Extract the (X, Y) coordinate from the center of the cell holding the provided text.  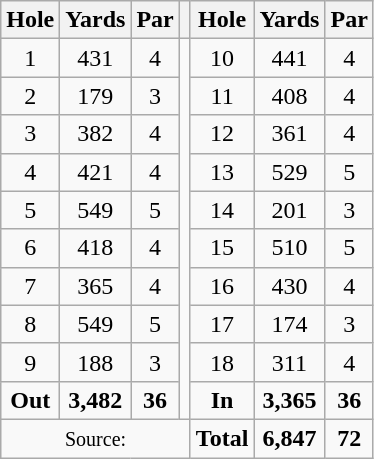
Total (222, 438)
11 (222, 96)
188 (96, 362)
174 (290, 324)
408 (290, 96)
17 (222, 324)
361 (290, 134)
15 (222, 248)
3,365 (290, 400)
6,847 (290, 438)
179 (96, 96)
510 (290, 248)
13 (222, 172)
6 (30, 248)
In (222, 400)
201 (290, 210)
16 (222, 286)
3,482 (96, 400)
7 (30, 286)
18 (222, 362)
311 (290, 362)
441 (290, 58)
421 (96, 172)
382 (96, 134)
529 (290, 172)
1 (30, 58)
14 (222, 210)
365 (96, 286)
10 (222, 58)
418 (96, 248)
72 (349, 438)
9 (30, 362)
12 (222, 134)
8 (30, 324)
2 (30, 96)
Source: (96, 438)
430 (290, 286)
Out (30, 400)
431 (96, 58)
